Output the [X, Y] coordinate of the center of the cell containing the given text.  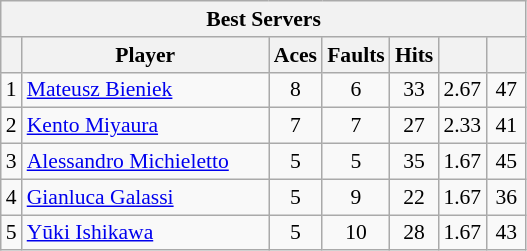
Kento Miyaura [146, 126]
6 [356, 90]
Yūki Ishikawa [146, 233]
4 [12, 197]
Aces [296, 55]
28 [414, 233]
45 [506, 162]
3 [12, 162]
2 [12, 126]
43 [506, 233]
Mateusz Bieniek [146, 90]
Player [146, 55]
41 [506, 126]
Faults [356, 55]
Best Servers [264, 19]
2.67 [462, 90]
27 [414, 126]
1 [12, 90]
Hits [414, 55]
8 [296, 90]
Alessandro Michieletto [146, 162]
2.33 [462, 126]
36 [506, 197]
35 [414, 162]
9 [356, 197]
33 [414, 90]
47 [506, 90]
Gianluca Galassi [146, 197]
22 [414, 197]
10 [356, 233]
